Scan for the cell matching the given text and deliver its (x, y) coordinate at center. 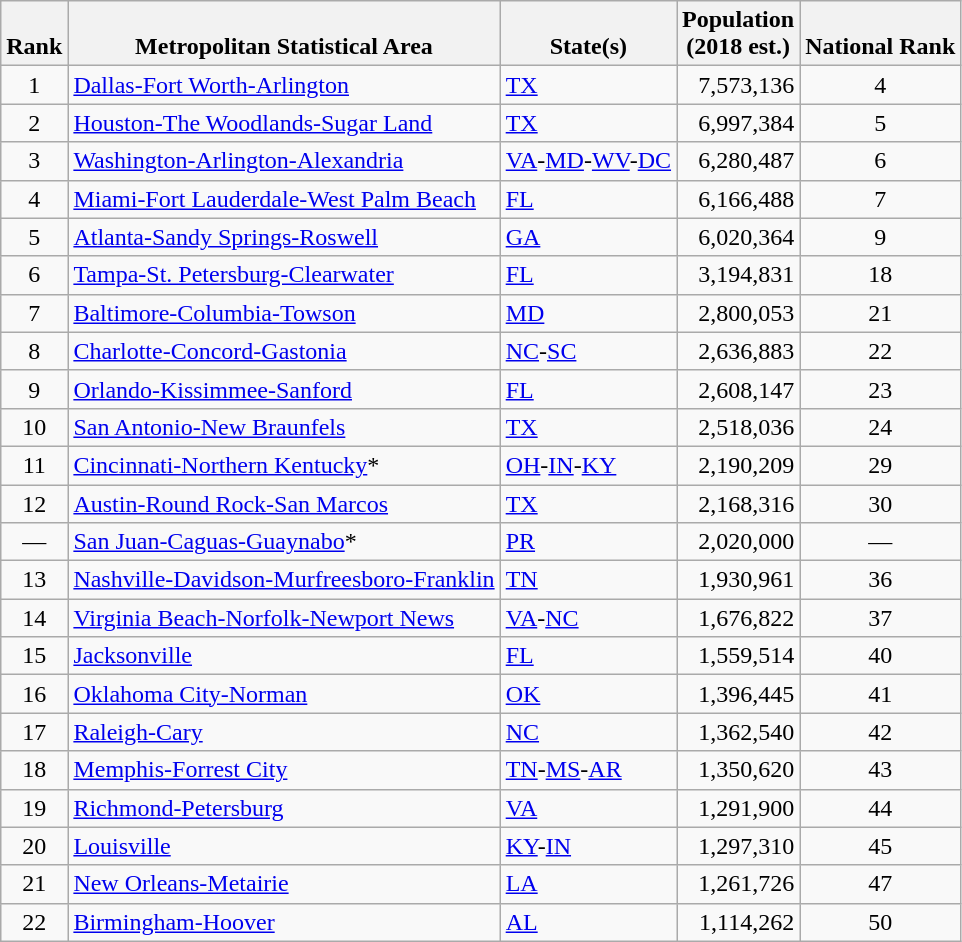
Miami-Fort Lauderdale-West Palm Beach (284, 199)
14 (34, 618)
Orlando-Kissimmee-Sanford (284, 389)
Nashville-Davidson-Murfreesboro-Franklin (284, 580)
1,350,620 (738, 770)
30 (880, 503)
TN-MS-AR (588, 770)
2,168,316 (738, 503)
New Orleans-Metairie (284, 884)
13 (34, 580)
19 (34, 808)
43 (880, 770)
2,190,209 (738, 465)
MD (588, 313)
40 (880, 656)
6,280,487 (738, 161)
San Juan-Caguas-Guaynabo* (284, 542)
NC-SC (588, 351)
San Antonio-New Braunfels (284, 427)
6,020,364 (738, 237)
1,676,822 (738, 618)
Metropolitan Statistical Area (284, 34)
15 (34, 656)
1,362,540 (738, 732)
Cincinnati-Northern Kentucky* (284, 465)
LA (588, 884)
VA-NC (588, 618)
50 (880, 922)
Raleigh-Cary (284, 732)
Birmingham-Hoover (284, 922)
17 (34, 732)
VA-MD-WV-DC (588, 161)
36 (880, 580)
44 (880, 808)
2,518,036 (738, 427)
1,261,726 (738, 884)
PR (588, 542)
41 (880, 694)
3 (34, 161)
23 (880, 389)
KY-IN (588, 846)
6,997,384 (738, 123)
TN (588, 580)
GA (588, 237)
OK (588, 694)
Dallas-Fort Worth-Arlington (284, 85)
Oklahoma City-Norman (284, 694)
2,608,147 (738, 389)
NC (588, 732)
16 (34, 694)
8 (34, 351)
Baltimore-Columbia-Towson (284, 313)
Washington-Arlington-Alexandria (284, 161)
11 (34, 465)
Population(2018 est.) (738, 34)
2,800,053 (738, 313)
6,166,488 (738, 199)
AL (588, 922)
1,291,900 (738, 808)
Charlotte-Concord-Gastonia (284, 351)
1,559,514 (738, 656)
Atlanta-Sandy Springs-Roswell (284, 237)
Virginia Beach-Norfolk-Newport News (284, 618)
Louisville (284, 846)
2 (34, 123)
3,194,831 (738, 275)
Rank (34, 34)
45 (880, 846)
Tampa-St. Petersburg-Clearwater (284, 275)
Houston-The Woodlands-Sugar Land (284, 123)
1,930,961 (738, 580)
42 (880, 732)
1 (34, 85)
37 (880, 618)
State(s) (588, 34)
1,297,310 (738, 846)
Richmond-Petersburg (284, 808)
National Rank (880, 34)
VA (588, 808)
2,636,883 (738, 351)
1,114,262 (738, 922)
29 (880, 465)
2,020,000 (738, 542)
20 (34, 846)
12 (34, 503)
47 (880, 884)
Jacksonville (284, 656)
OH-IN-KY (588, 465)
Austin-Round Rock-San Marcos (284, 503)
24 (880, 427)
1,396,445 (738, 694)
10 (34, 427)
Memphis-Forrest City (284, 770)
7,573,136 (738, 85)
